Search for the cell housing the specified text and yield its [X, Y] center coordinate. 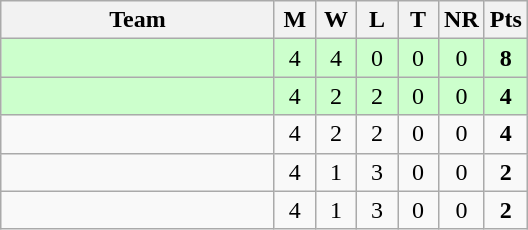
Team [138, 20]
T [418, 20]
Pts [506, 20]
M [294, 20]
NR [462, 20]
8 [506, 58]
L [376, 20]
W [336, 20]
